From the cell containing the given text, extract its center point as (X, Y) coordinate. 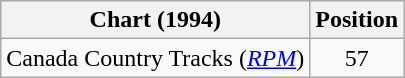
57 (357, 58)
Chart (1994) (156, 20)
Canada Country Tracks (RPM) (156, 58)
Position (357, 20)
